Scan for the cell matching the given text and deliver its [x, y] coordinate at center. 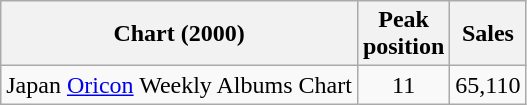
65,110 [488, 85]
Sales [488, 34]
Peakposition [403, 34]
11 [403, 85]
Chart (2000) [180, 34]
Japan Oricon Weekly Albums Chart [180, 85]
